Scan for the cell matching the given text and deliver its (x, y) coordinate at center. 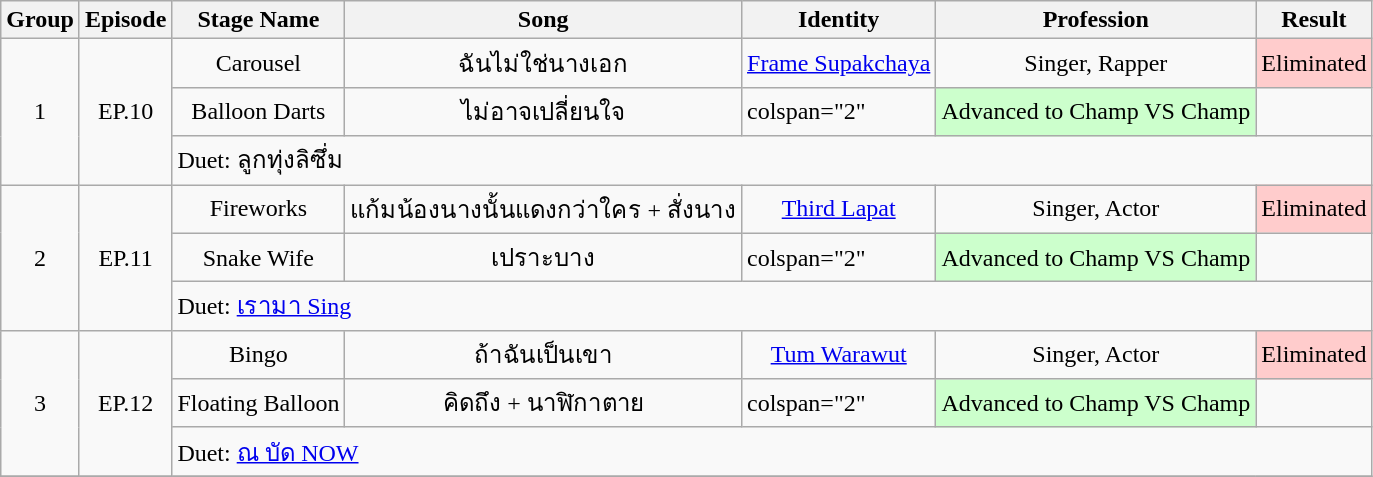
Floating Balloon (258, 404)
EP.11 (125, 257)
1 (40, 112)
Frame Supakchaya (839, 64)
Singer, Rapper (1096, 64)
Group (40, 20)
Balloon Darts (258, 112)
Result (1314, 20)
Fireworks (258, 208)
Bingo (258, 354)
2 (40, 257)
ฉันไม่ใช่นางเอก (544, 64)
Tum Warawut (839, 354)
Third Lapat (839, 208)
คิดถึง + นาฬิกาตาย (544, 404)
EP.10 (125, 112)
3 (40, 403)
ไม่อาจเปลี่ยนใจ (544, 112)
Identity (839, 20)
Duet: เรามา Sing (772, 306)
EP.12 (125, 403)
Song (544, 20)
Carousel (258, 64)
Duet: ณ บัด NOW (772, 452)
Snake Wife (258, 258)
แก้มน้องนางนั้นแดงกว่าใคร + สั่งนาง (544, 208)
Duet: ลูกทุ่งลิซึ่ม (772, 160)
Profession (1096, 20)
เปราะบาง (544, 258)
ถ้าฉันเป็นเขา (544, 354)
Stage Name (258, 20)
Episode (125, 20)
